Return [X, Y] of the center of cell containing provided text 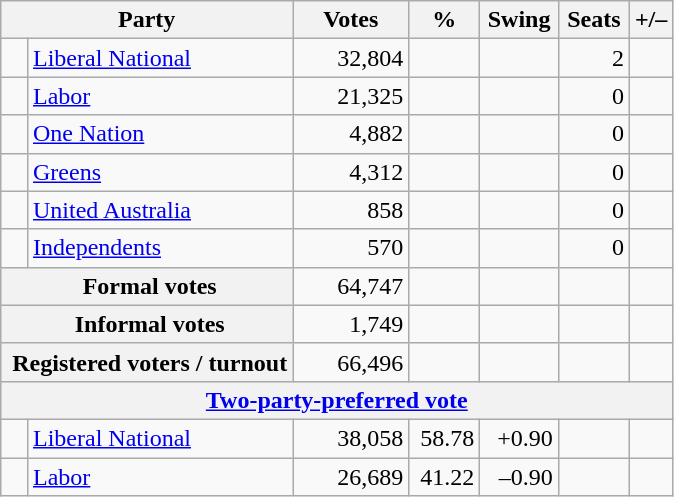
41.22 [444, 477]
64,747 [351, 286]
+/– [650, 20]
Swing [520, 20]
Informal votes [147, 324]
32,804 [351, 58]
Greens [160, 172]
26,689 [351, 477]
858 [351, 210]
Party [147, 20]
Votes [351, 20]
4,312 [351, 172]
% [444, 20]
Formal votes [147, 286]
570 [351, 248]
21,325 [351, 96]
+0.90 [520, 438]
58.78 [444, 438]
Seats [594, 20]
38,058 [351, 438]
–0.90 [520, 477]
One Nation [160, 134]
Two-party-preferred vote [337, 400]
Registered voters / turnout [147, 362]
4,882 [351, 134]
Independents [160, 248]
United Australia [160, 210]
2 [594, 58]
1,749 [351, 324]
66,496 [351, 362]
